Scan for the cell matching the given text and deliver its [X, Y] coordinate at center. 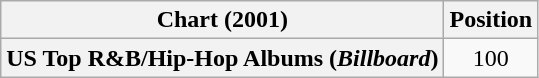
US Top R&B/Hip-Hop Albums (Billboard) [222, 58]
Position [491, 20]
100 [491, 58]
Chart (2001) [222, 20]
